Return [X, Y] of the center of cell containing provided text 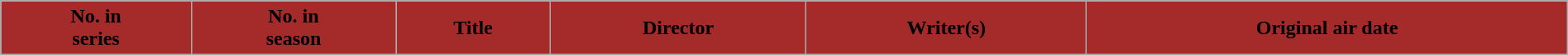
Director [678, 28]
Writer(s) [946, 28]
Original air date [1327, 28]
Title [473, 28]
No. inseries [96, 28]
No. inseason [293, 28]
